From the cell containing the given text, extract its center point as [x, y] coordinate. 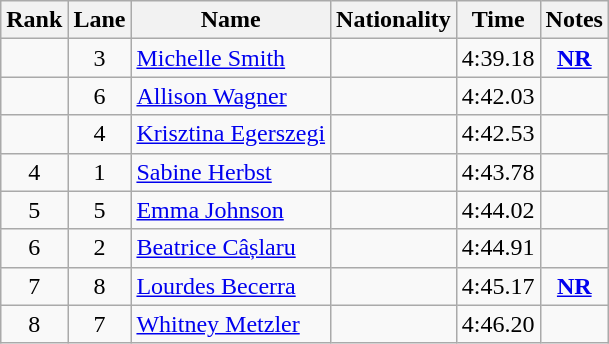
Emma Johnson [231, 210]
Lane [100, 20]
Notes [574, 20]
Lourdes Becerra [231, 286]
Name [231, 20]
Nationality [394, 20]
Time [498, 20]
Michelle Smith [231, 58]
4:43.78 [498, 172]
4:44.91 [498, 248]
Allison Wagner [231, 96]
4:42.03 [498, 96]
Sabine Herbst [231, 172]
Whitney Metzler [231, 324]
4:44.02 [498, 210]
4:46.20 [498, 324]
3 [100, 58]
4:45.17 [498, 286]
2 [100, 248]
4:39.18 [498, 58]
Rank [34, 20]
4:42.53 [498, 134]
Beatrice Câșlaru [231, 248]
Krisztina Egerszegi [231, 134]
1 [100, 172]
